Locate the cell with the specified text and output its (x, y) center coordinate. 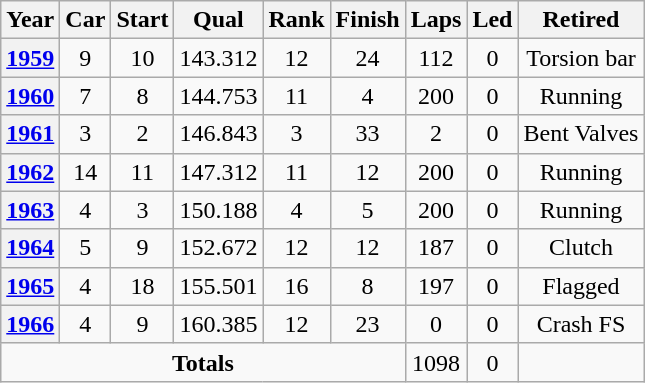
Finish (368, 20)
1959 (30, 58)
Totals (203, 362)
Laps (436, 20)
1098 (436, 362)
23 (368, 324)
24 (368, 58)
Qual (218, 20)
187 (436, 248)
Retired (581, 20)
Car (86, 20)
Led (492, 20)
1965 (30, 286)
144.753 (218, 96)
14 (86, 172)
152.672 (218, 248)
1966 (30, 324)
Flagged (581, 286)
33 (368, 134)
1960 (30, 96)
147.312 (218, 172)
Crash FS (581, 324)
143.312 (218, 58)
155.501 (218, 286)
1964 (30, 248)
18 (142, 286)
112 (436, 58)
Start (142, 20)
Year (30, 20)
Torsion bar (581, 58)
7 (86, 96)
Rank (296, 20)
10 (142, 58)
150.188 (218, 210)
197 (436, 286)
1962 (30, 172)
16 (296, 286)
160.385 (218, 324)
Bent Valves (581, 134)
146.843 (218, 134)
Clutch (581, 248)
1963 (30, 210)
1961 (30, 134)
